Identify which cell holds the provided text, then report its [x, y] central coordinate. 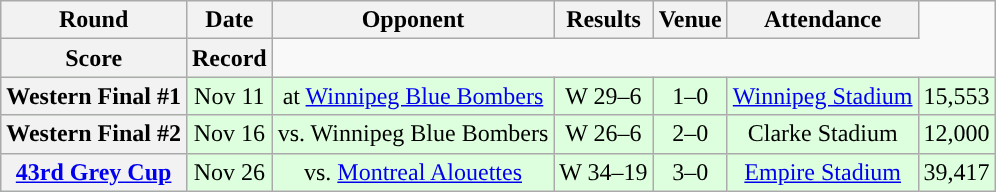
Attendance [822, 20]
W 29–6 [604, 96]
Clarke Stadium [822, 134]
Date [229, 20]
Results [604, 20]
3–0 [690, 172]
Winnipeg Stadium [822, 96]
Nov 16 [229, 134]
39,417 [956, 172]
vs. Montreal Alouettes [413, 172]
Western Final #2 [94, 134]
Opponent [413, 20]
Nov 26 [229, 172]
Nov 11 [229, 96]
Western Final #1 [94, 96]
Venue [690, 20]
Record [229, 58]
1–0 [690, 96]
vs. Winnipeg Blue Bombers [413, 134]
Score [94, 58]
at Winnipeg Blue Bombers [413, 96]
15,553 [956, 96]
2–0 [690, 134]
W 26–6 [604, 134]
W 34–19 [604, 172]
43rd Grey Cup [94, 172]
Empire Stadium [822, 172]
12,000 [956, 134]
Round [94, 20]
